Return (X, Y) of the center of cell containing provided text 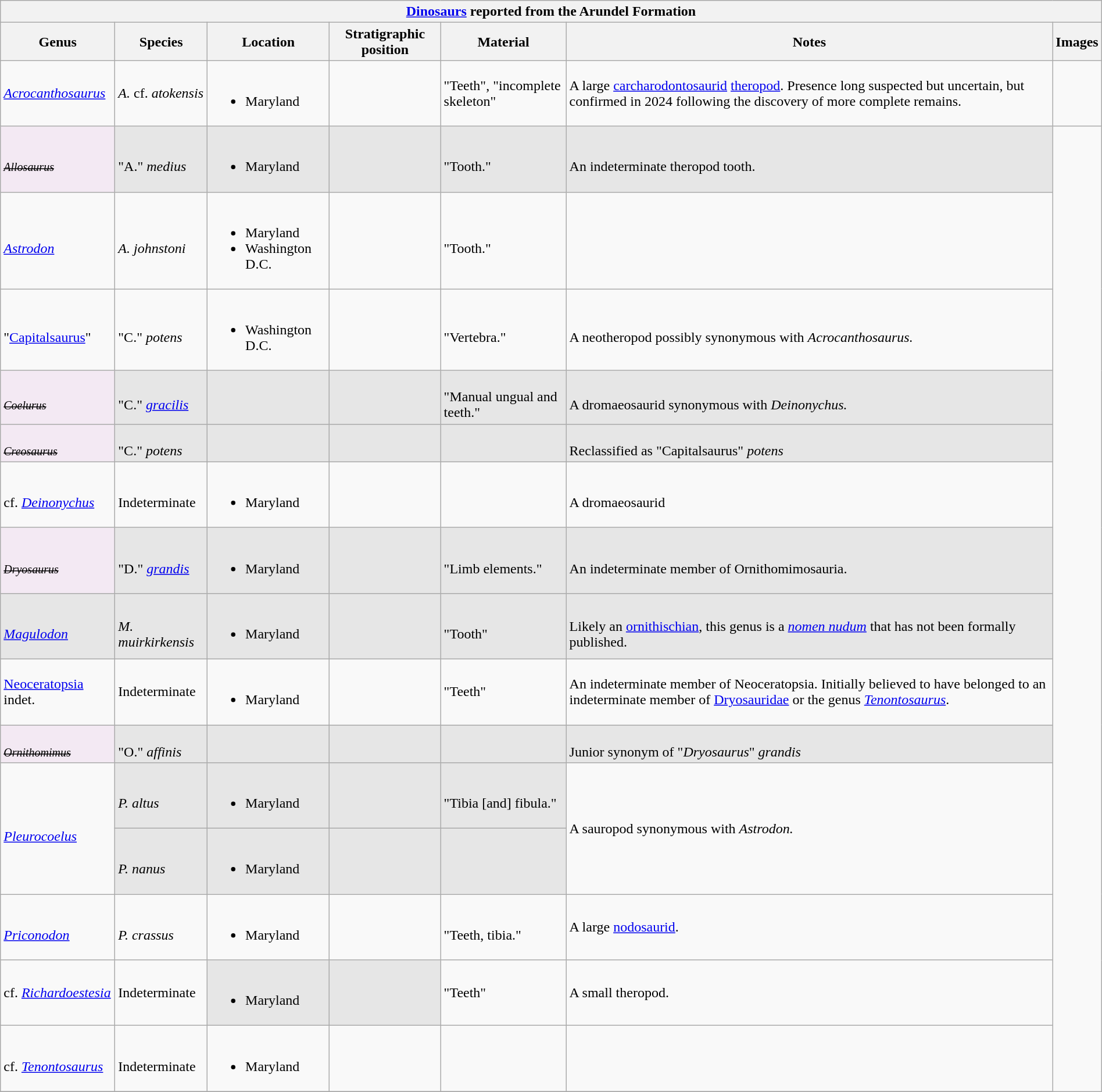
Stratigraphic position (385, 42)
A dromaeosaurid synonymous with Deinonychus. (809, 397)
"Vertebra." (503, 330)
An indeterminate member of Neoceratopsia. Initially believed to have belonged to an indeterminate member of Dryosauridae or the genus Tenontosaurus. (809, 692)
Dryosaurus (58, 561)
A sauropod synonymous with Astrodon. (809, 829)
Priconodon (58, 927)
Dinosaurs reported from the Arundel Formation (551, 12)
"Limb elements." (503, 561)
"C." gracilis (162, 397)
Likely an ornithischian, this genus is a nomen nudum that has not been formally published. (809, 626)
Junior synonym of "Dryosaurus" grandis (809, 743)
Images (1077, 42)
P. nanus (162, 862)
cf. Deinonychus (58, 494)
Astrodon (58, 241)
Location (269, 42)
Ornithomimus (58, 743)
An indeterminate theropod tooth. (809, 159)
Allosaurus (58, 159)
M. muirkirkensis (162, 626)
A. johnstoni (162, 241)
Notes (809, 42)
A dromaeosaurid (809, 494)
Magulodon (58, 626)
P. crassus (162, 927)
A neotheropod possibly synonymous with Acrocanthosaurus. (809, 330)
A large nodosaurid. (809, 927)
"Capitalsaurus" (58, 330)
"Teeth", "incomplete skeleton" (503, 93)
Washington D.C. (269, 330)
Material (503, 42)
cf. Richardoestesia (58, 993)
MarylandWashington D.C. (269, 241)
Acrocanthosaurus (58, 93)
Coelurus (58, 397)
Creosaurus (58, 443)
Genus (58, 42)
"Manual ungual and teeth." (503, 397)
Pleurocoelus (58, 829)
A small theropod. (809, 993)
"Tooth" (503, 626)
Neoceratopsia indet. (58, 692)
"Teeth, tibia." (503, 927)
"A." medius (162, 159)
"Tibia [and] fibula." (503, 795)
"O." affinis (162, 743)
cf. Tenontosaurus (58, 1058)
An indeterminate member of Ornithomimosauria. (809, 561)
Reclassified as "Capitalsaurus" potens (809, 443)
"D." grandis (162, 561)
P. altus (162, 795)
A. cf. atokensis (162, 93)
Species (162, 42)
A large carcharodontosaurid theropod. Presence long suspected but uncertain, but confirmed in 2024 following the discovery of more complete remains. (809, 93)
